Return the (X, Y) coordinate for the center point of the cell that contains the specified text.  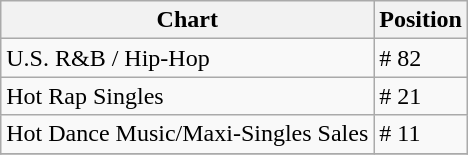
Hot Dance Music/Maxi-Singles Sales (188, 134)
Chart (188, 20)
# 82 (421, 58)
U.S. R&B / Hip-Hop (188, 58)
# 21 (421, 96)
Hot Rap Singles (188, 96)
# 11 (421, 134)
Position (421, 20)
